Detect which cell encompasses the target text, then output its (x, y) center coordinate. 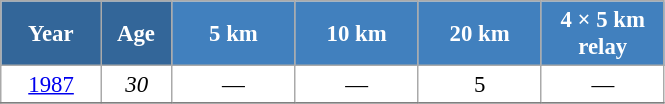
20 km (480, 34)
1987 (52, 85)
5 km (234, 34)
30 (136, 85)
4 × 5 km relay (602, 34)
Age (136, 34)
10 km (356, 34)
Year (52, 34)
5 (480, 85)
